Detect which cell encompasses the target text, then output its (x, y) center coordinate. 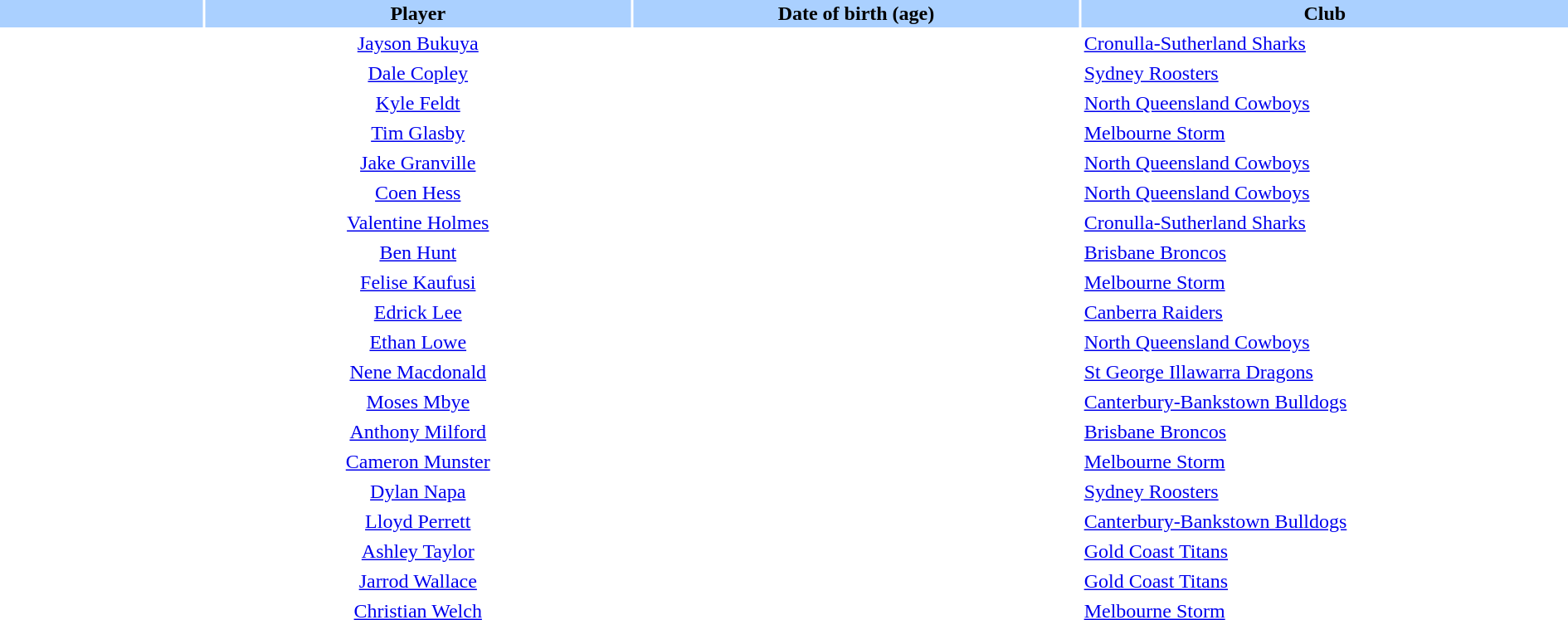
Cameron Munster (418, 461)
St George Illawarra Dragons (1325, 372)
Edrick Lee (418, 312)
Kyle Feldt (418, 103)
Tim Glasby (418, 133)
Jarrod Wallace (418, 581)
Jake Granville (418, 163)
Coen Hess (418, 193)
Valentine Holmes (418, 222)
Lloyd Perrett (418, 521)
Anthony Milford (418, 432)
Dale Copley (418, 73)
Dylan Napa (418, 491)
Club (1325, 13)
Nene Macdonald (418, 372)
Date of birth (age) (856, 13)
Moses Mbye (418, 402)
Canberra Raiders (1325, 312)
Jayson Bukuya (418, 43)
Player (418, 13)
Felise Kaufusi (418, 282)
Ashley Taylor (418, 551)
Ben Hunt (418, 252)
Ethan Lowe (418, 342)
